Identify which cell holds the provided text, then report its (X, Y) central coordinate. 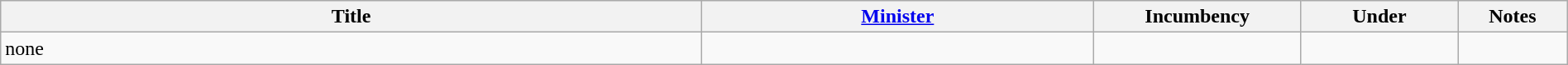
Minister (898, 17)
Title (351, 17)
Notes (1513, 17)
Under (1379, 17)
Incumbency (1198, 17)
none (351, 48)
